Return the [X, Y] coordinate for the center point of the cell that contains the specified text.  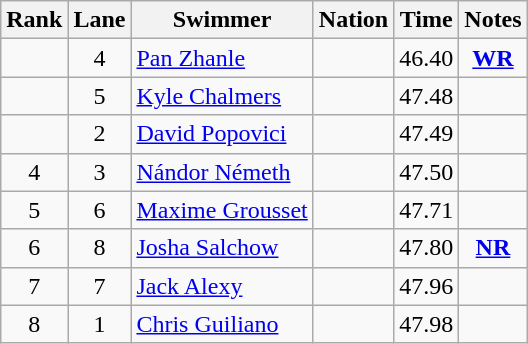
NR [493, 248]
Notes [493, 20]
1 [100, 324]
Nándor Németh [222, 172]
Lane [100, 20]
47.48 [426, 96]
47.80 [426, 248]
47.50 [426, 172]
Swimmer [222, 20]
David Popovici [222, 134]
2 [100, 134]
3 [100, 172]
Josha Salchow [222, 248]
47.71 [426, 210]
Rank [34, 20]
WR [493, 58]
Kyle Chalmers [222, 96]
Maxime Grousset [222, 210]
Time [426, 20]
47.98 [426, 324]
46.40 [426, 58]
Nation [353, 20]
Jack Alexy [222, 286]
47.49 [426, 134]
Pan Zhanle [222, 58]
47.96 [426, 286]
Chris Guiliano [222, 324]
